Locate the cell with the specified text and output its [x, y] center coordinate. 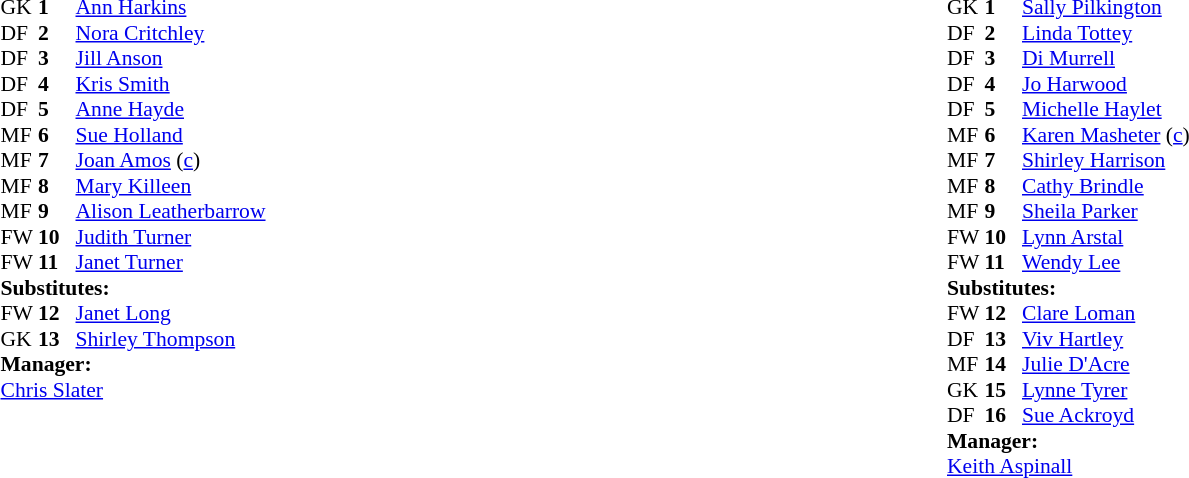
Joan Amos (c) [171, 161]
Janet Turner [171, 263]
Anne Hayde [171, 109]
Nora Critchley [171, 33]
Substitutes: [132, 288]
Judith Turner [171, 237]
Kris Smith [171, 84]
15 [1003, 390]
Alison Leatherbarrow [171, 211]
Manager: [132, 365]
16 [1003, 415]
Shirley Thompson [171, 339]
Jill Anson [171, 59]
Mary Killeen [171, 186]
14 [1003, 365]
Janet Long [171, 313]
Chris Slater [132, 390]
Sue Holland [171, 135]
